Output the (x, y) coordinate of the center of the cell containing the given text.  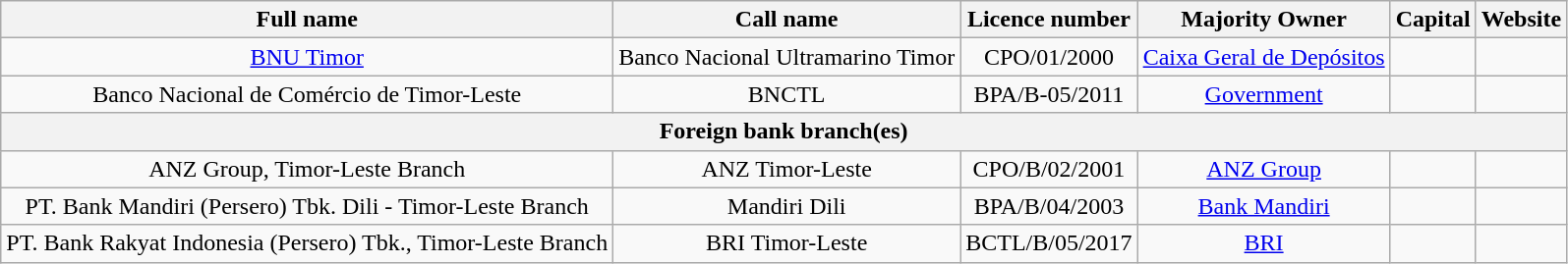
BNCTL (786, 94)
PT. Bank Rakyat Indonesia (Persero) Tbk., Timor-Leste Branch (307, 243)
BRI (1264, 243)
BRI Timor-Leste (786, 243)
ANZ Group, Timor-Leste Branch (307, 169)
ANZ Timor-Leste (786, 169)
Banco Nacional Ultramarino Timor (786, 57)
Call name (786, 20)
Capital (1433, 20)
Caixa Geral de Depósitos (1264, 57)
Banco Nacional de Comércio de Timor-Leste (307, 94)
CPO/01/2000 (1049, 57)
Majority Owner (1264, 20)
CPO/B/02/2001 (1049, 169)
PT. Bank Mandiri (Persero) Tbk. Dili - Timor-Leste Branch (307, 206)
BPA/B-05/2011 (1049, 94)
BNU Timor (307, 57)
Mandiri Dili (786, 206)
BCTL/B/05/2017 (1049, 243)
ANZ Group (1264, 169)
Government (1264, 94)
Full name (307, 20)
Licence number (1049, 20)
Bank Mandiri (1264, 206)
Website (1521, 20)
Foreign bank branch(es) (784, 132)
BPA/B/04/2003 (1049, 206)
